Output the (X, Y) coordinate of the center of the cell containing the given text.  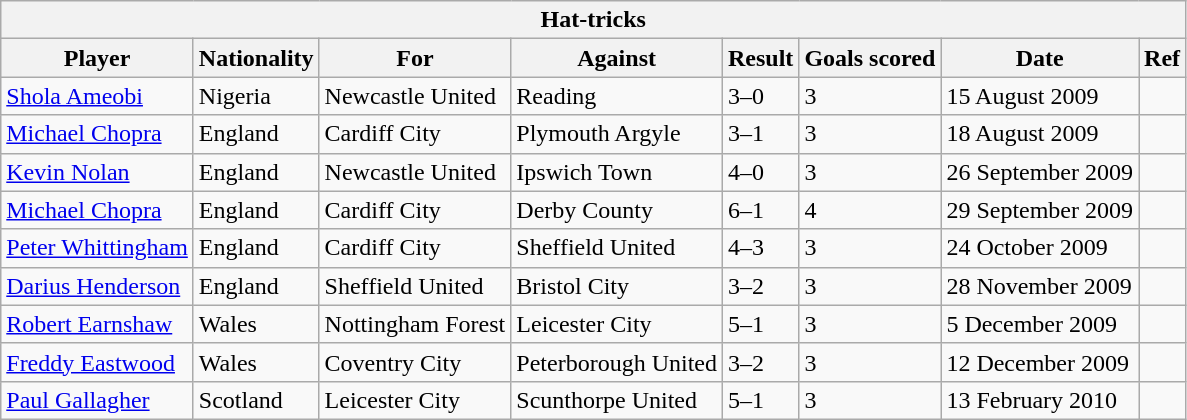
24 October 2009 (1040, 248)
Kevin Nolan (98, 172)
Player (98, 58)
Nottingham Forest (415, 324)
Freddy Eastwood (98, 362)
4–3 (760, 248)
3–1 (760, 134)
4 (870, 210)
3–0 (760, 96)
Darius Henderson (98, 286)
Peter Whittingham (98, 248)
18 August 2009 (1040, 134)
Against (617, 58)
12 December 2009 (1040, 362)
29 September 2009 (1040, 210)
For (415, 58)
Scunthorpe United (617, 400)
Scotland (256, 400)
Plymouth Argyle (617, 134)
Derby County (617, 210)
Date (1040, 58)
Paul Gallagher (98, 400)
Hat-tricks (594, 20)
28 November 2009 (1040, 286)
6–1 (760, 210)
Shola Ameobi (98, 96)
Nationality (256, 58)
Bristol City (617, 286)
Ref (1162, 58)
Peterborough United (617, 362)
Result (760, 58)
Robert Earnshaw (98, 324)
26 September 2009 (1040, 172)
Nigeria (256, 96)
15 August 2009 (1040, 96)
Coventry City (415, 362)
13 February 2010 (1040, 400)
5 December 2009 (1040, 324)
Reading (617, 96)
4–0 (760, 172)
Goals scored (870, 58)
Ipswich Town (617, 172)
